Capture the cell that displays the provided text and extract its (x, y) central coordinate. 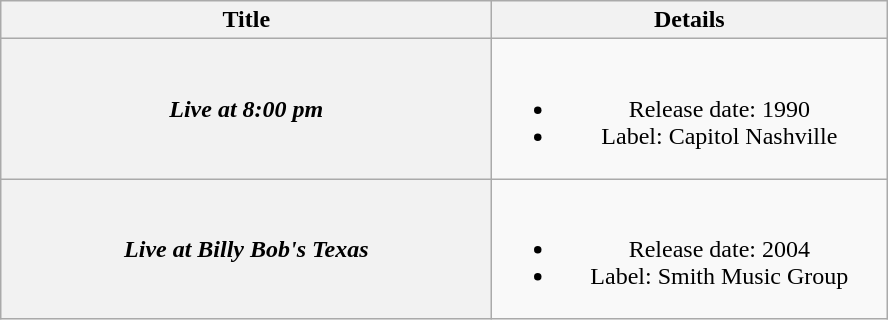
Release date: 2004Label: Smith Music Group (690, 249)
Live at Billy Bob's Texas (246, 249)
Details (690, 20)
Live at 8:00 pm (246, 109)
Title (246, 20)
Release date: 1990Label: Capitol Nashville (690, 109)
